Capture the cell that displays the provided text and extract its (x, y) central coordinate. 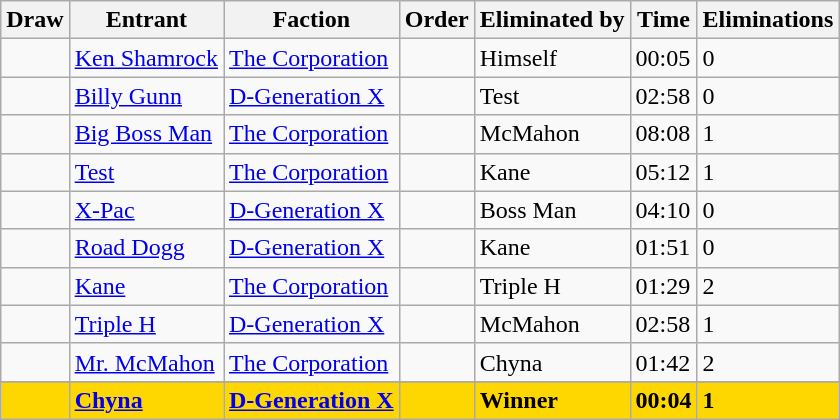
X-Pac (146, 210)
00:05 (664, 58)
Draw (35, 20)
Road Dogg (146, 248)
Himself (552, 58)
Order (436, 20)
00:04 (664, 400)
Ken Shamrock (146, 58)
Big Boss Man (146, 134)
01:29 (664, 286)
Time (664, 20)
04:10 (664, 210)
Boss Man (552, 210)
05:12 (664, 172)
Eliminations (768, 20)
01:42 (664, 362)
Eliminated by (552, 20)
Winner (552, 400)
Faction (312, 20)
Mr. McMahon (146, 362)
08:08 (664, 134)
01:51 (664, 248)
Billy Gunn (146, 96)
Entrant (146, 20)
